Detect which cell encompasses the target text, then output its (X, Y) center coordinate. 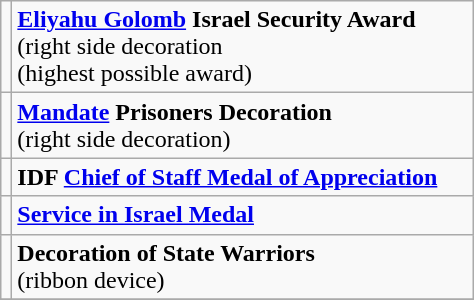
Eliyahu Golomb Israel Security Award (right side decoration(highest possible award) (242, 47)
Decoration of State Warriors(ribbon device) (242, 266)
IDF Chief of Staff Medal of Appreciation (242, 177)
Service in Israel Medal (242, 215)
Mandate Prisoners Decoration(right side decoration) (242, 126)
